Pinpoint the cell where the given text exists, returning its [X, Y] midpoint coordinate. 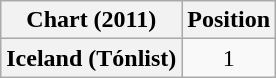
Iceland (Tónlist) [92, 58]
Chart (2011) [92, 20]
1 [229, 58]
Position [229, 20]
